Find where the given text appears and provide that cell's center as [x, y] coordinate. 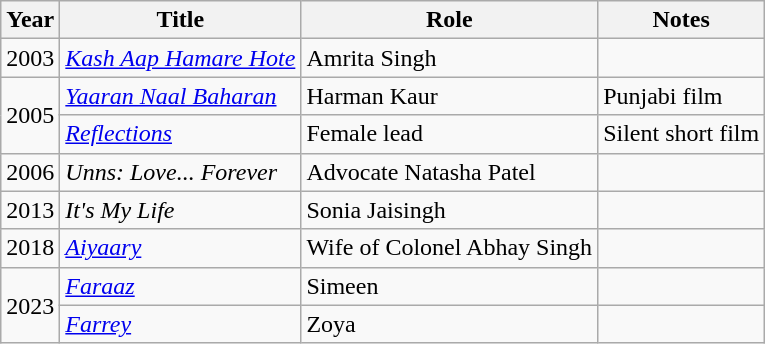
Title [180, 20]
Unns: Love... Forever [180, 172]
Harman Kaur [450, 96]
Wife of Colonel Abhay Singh [450, 248]
Advocate Natasha Patel [450, 172]
Kash Aap Hamare Hote [180, 58]
2003 [30, 58]
Notes [682, 20]
2006 [30, 172]
Zoya [450, 324]
Faraaz [180, 286]
Farrey [180, 324]
Role [450, 20]
2023 [30, 305]
Amrita Singh [450, 58]
Punjabi film [682, 96]
2013 [30, 210]
Silent short film [682, 134]
Female lead [450, 134]
Aiyaary [180, 248]
It's My Life [180, 210]
2005 [30, 115]
2018 [30, 248]
Simeen [450, 286]
Yaaran Naal Baharan [180, 96]
Reflections [180, 134]
Year [30, 20]
Sonia Jaisingh [450, 210]
